From the cell containing the given text, extract its center point as (x, y) coordinate. 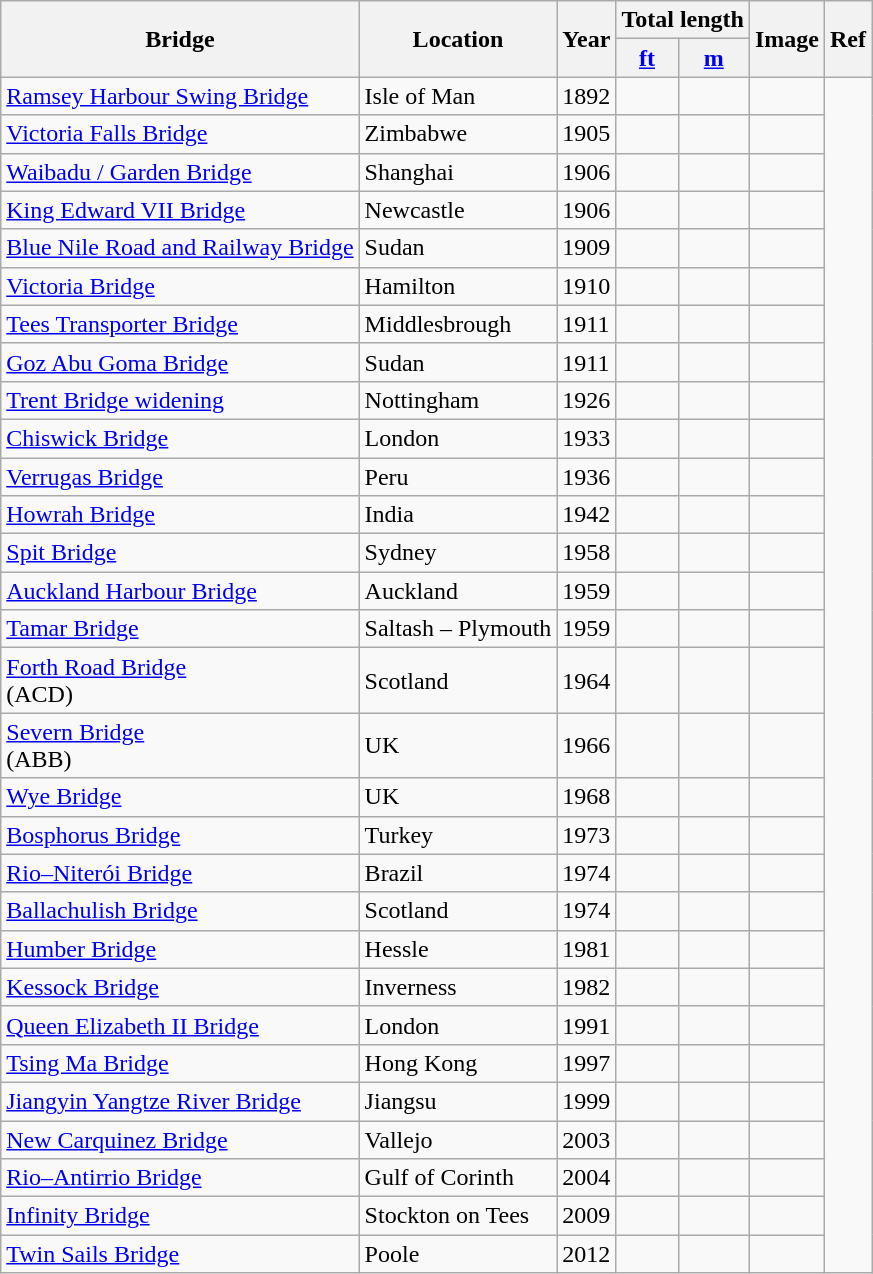
Bridge (180, 39)
Zim­babwe (458, 134)
Vallejo (458, 1139)
1999 (586, 1101)
m (714, 58)
1958 (586, 553)
New Carquinez Bridge (180, 1139)
1964 (586, 680)
Jiangyin Yangtze River Bridge (180, 1101)
1991 (586, 1025)
Nott­ingham (458, 400)
Infinity Bridge (180, 1216)
Brazil (458, 873)
New­castle (458, 210)
Sydney (458, 553)
1909 (586, 248)
Tsing Ma Bridge (180, 1063)
1982 (586, 987)
Spit Bridge (180, 553)
Victoria Falls Bridge (180, 134)
1968 (586, 797)
Ramsey Harbour Swing Bridge (180, 96)
Hamilton (458, 286)
Balla­chulish Bridge (180, 911)
Jiangsu (458, 1101)
Waibadu / Garden Bridge (180, 172)
Stockton on Tees (458, 1216)
Wye Bridge (180, 797)
2009 (586, 1216)
ft (647, 58)
Image (786, 39)
2003 (586, 1139)
2004 (586, 1178)
1942 (586, 515)
King Edward VII Bridge (180, 210)
1926 (586, 400)
Ref (848, 39)
2012 (586, 1254)
1981 (586, 949)
Howrah Bridge (180, 515)
Turkey (458, 835)
Bos­phorus Bridge (180, 835)
Twin Sails Bridge (180, 1254)
Trent Bridge widening (180, 400)
Rio–Antirrio Bridge (180, 1178)
India (458, 515)
Gulf of Corinth (458, 1178)
1973 (586, 835)
Poole (458, 1254)
1892 (586, 96)
Kessock Bridge (180, 987)
1905 (586, 134)
Rio–Niterói Bridge (180, 873)
Total length (683, 20)
1910 (586, 286)
Victoria Bridge (180, 286)
Year (586, 39)
Saltash – Plymouth (458, 629)
1966 (586, 746)
Humber Bridge (180, 949)
Tees Trans­porter Bridge (180, 324)
Verrugas Bridge (180, 477)
Queen Elizabeth II Bridge (180, 1025)
Auckland Harbour Bridge (180, 591)
1997 (586, 1063)
1936 (586, 477)
Location (458, 39)
Shanghai (458, 172)
Tamar Bridge (180, 629)
Auckland (458, 591)
Peru (458, 477)
1933 (586, 438)
Blue Nile Road and Railway Bridge (180, 248)
Severn Bridge(ABB) (180, 746)
Goz Abu Goma Bridge (180, 362)
Hong Kong (458, 1063)
Hessle (458, 949)
Inver­ness (458, 987)
Forth Road Bridge(ACD) (180, 680)
Chiswick Bridge (180, 438)
Isle of Man (458, 96)
Middle­sbrough (458, 324)
